Identify which cell holds the provided text, then report its [x, y] central coordinate. 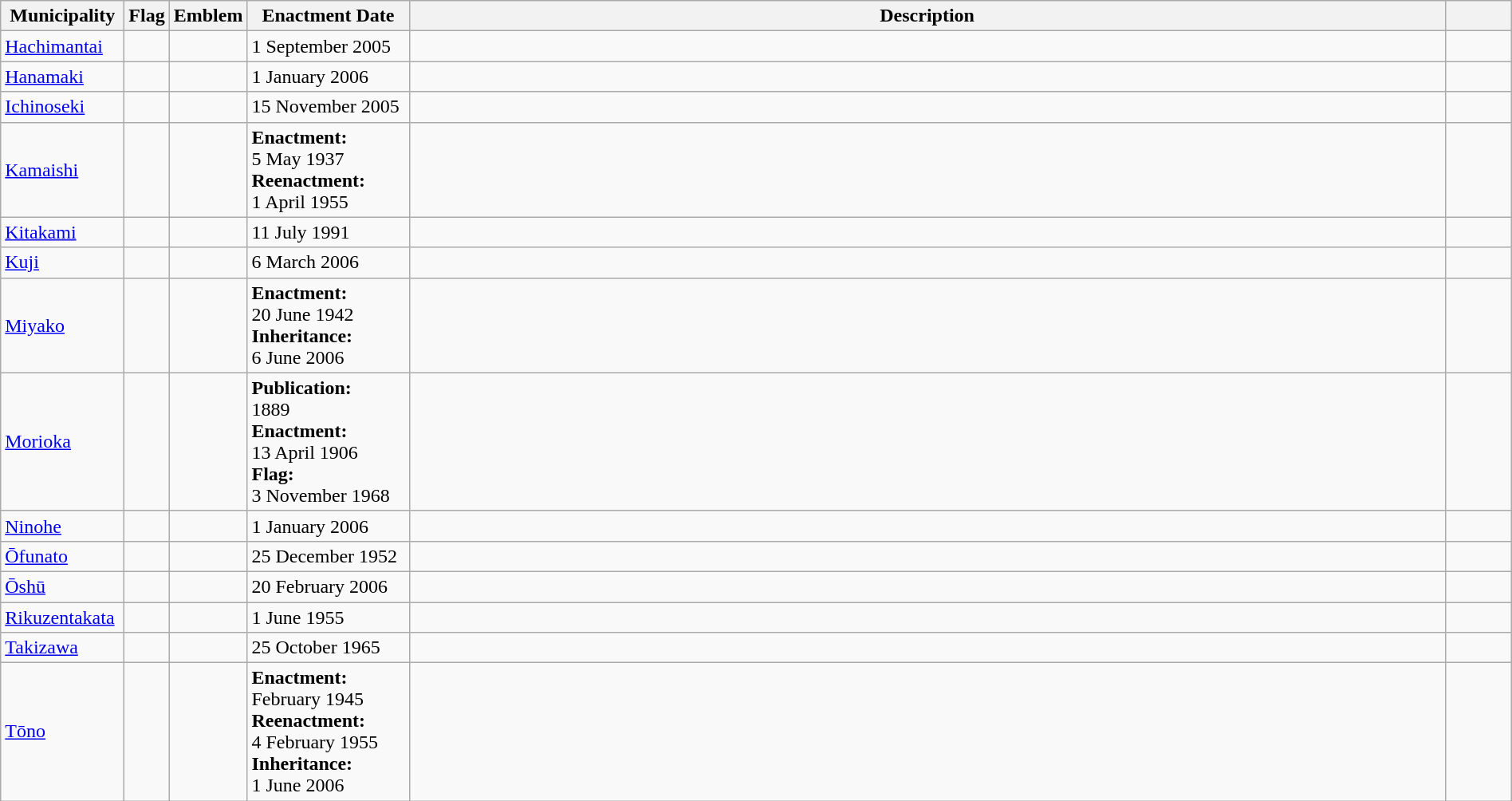
Ōshū [62, 586]
Kuji [62, 262]
Publication:1889Enactment:13 April 1906Flag:3 November 1968 [329, 442]
Ichinoseki [62, 107]
Emblem [208, 16]
Municipality [62, 16]
Takizawa [62, 648]
Description [927, 16]
Kamaishi [62, 169]
Enactment:5 May 1937Reenactment:1 April 1955 [329, 169]
Kitakami [62, 232]
Miyako [62, 326]
Ōfunato [62, 556]
25 October 1965 [329, 648]
Hachimantai [62, 46]
15 November 2005 [329, 107]
Tōno [62, 732]
6 March 2006 [329, 262]
Hanamaki [62, 77]
1 September 2005 [329, 46]
Morioka [62, 442]
1 June 1955 [329, 617]
Rikuzentakata [62, 617]
Flag [147, 16]
Enactment:20 June 1942Inheritance:6 June 2006 [329, 326]
11 July 1991 [329, 232]
25 December 1952 [329, 556]
Ninohe [62, 526]
Enactment Date [329, 16]
Enactment:February 1945Reenactment:4 February 1955Inheritance:1 June 2006 [329, 732]
20 February 2006 [329, 586]
